Extract the [X, Y] coordinate from the center of the cell holding the provided text.  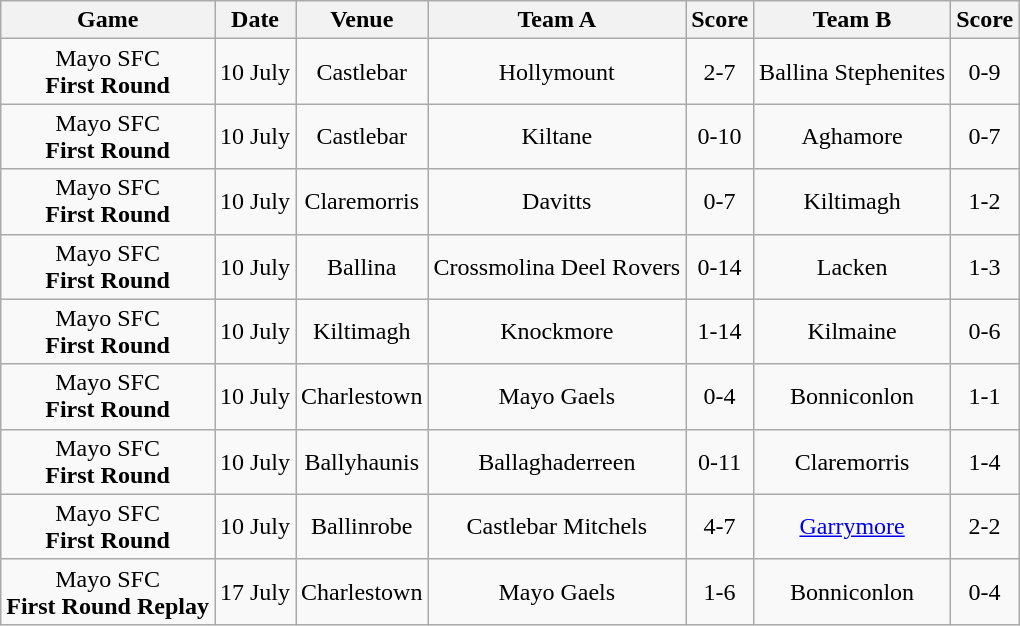
1-4 [985, 462]
Team A [557, 20]
0-11 [720, 462]
Ballaghaderreen [557, 462]
Ballina [362, 266]
Date [254, 20]
Castlebar Mitchels [557, 526]
0-9 [985, 72]
Ballyhaunis [362, 462]
Mayo SFCFirst Round Replay [108, 592]
Crossmolina Deel Rovers [557, 266]
1-6 [720, 592]
Game [108, 20]
Kiltane [557, 136]
Garrymore [852, 526]
Venue [362, 20]
Aghamore [852, 136]
0-14 [720, 266]
4-7 [720, 526]
Team B [852, 20]
1-14 [720, 332]
Lacken [852, 266]
17 July [254, 592]
0-6 [985, 332]
Ballina Stephenites [852, 72]
0-10 [720, 136]
1-1 [985, 396]
Knockmore [557, 332]
1-3 [985, 266]
2-2 [985, 526]
1-2 [985, 202]
2-7 [720, 72]
Kilmaine [852, 332]
Hollymount [557, 72]
Davitts [557, 202]
Ballinrobe [362, 526]
